Locate the cell with the specified text and output its (X, Y) center coordinate. 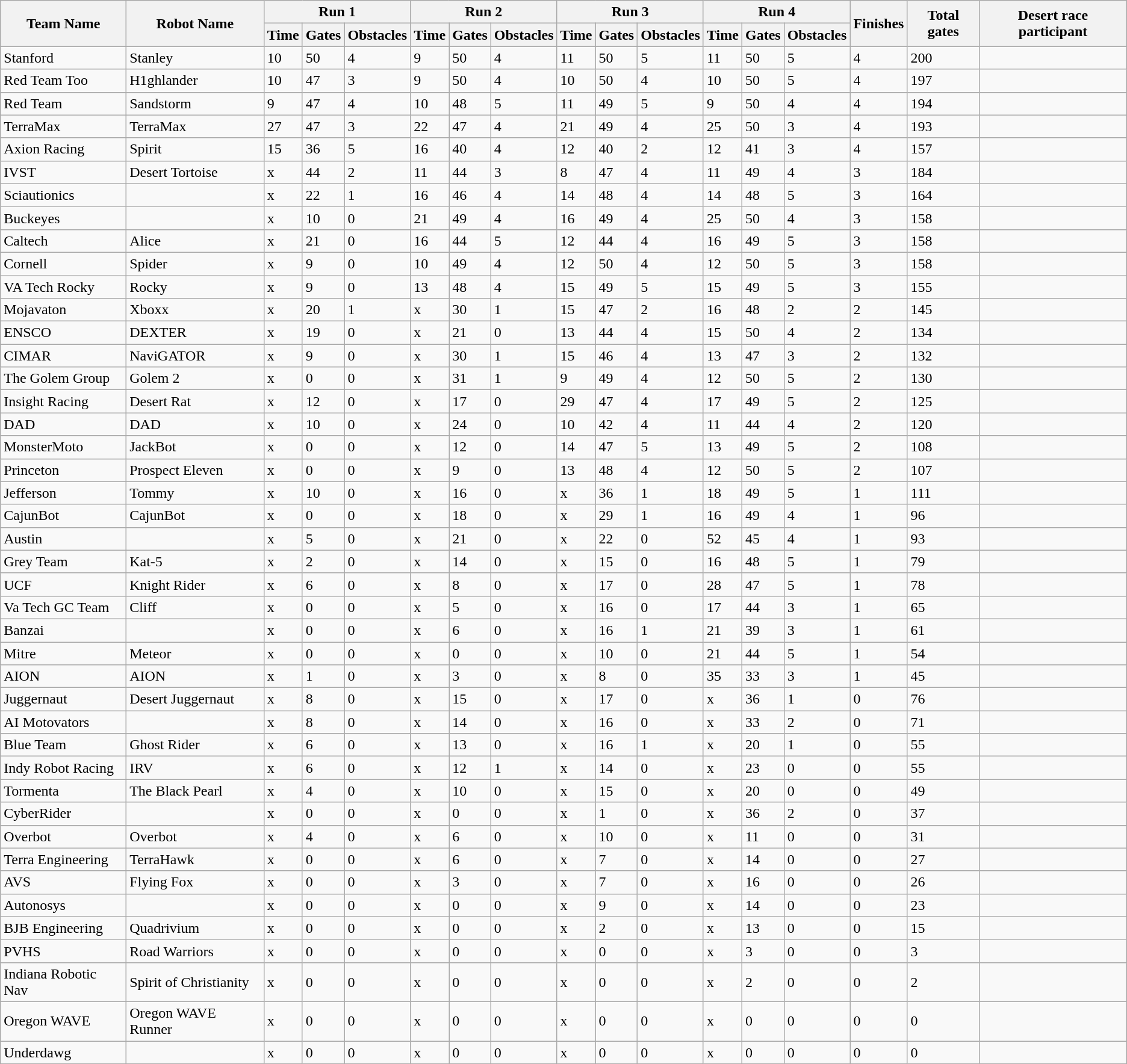
200 (943, 58)
Banzai (64, 630)
Oregon WAVE (64, 1021)
Rocky (195, 287)
Knight Rider (195, 584)
Terra Engineering (64, 859)
Cliff (195, 607)
Finishes (879, 23)
Mitre (64, 653)
The Golem Group (64, 379)
96 (943, 516)
PVHS (64, 951)
52 (722, 539)
41 (763, 149)
Underdawg (64, 1053)
35 (722, 676)
19 (323, 333)
193 (943, 126)
Kat-5 (195, 561)
164 (943, 195)
Insight Racing (64, 401)
Total gates (943, 23)
Meteor (195, 653)
Quadrivium (195, 928)
IRV (195, 768)
VA Tech Rocky (64, 287)
28 (722, 584)
AVS (64, 882)
CyberRider (64, 814)
42 (616, 424)
Tommy (195, 493)
Red Team Too (64, 81)
Sandstorm (195, 104)
TerraHawk (195, 859)
Spirit (195, 149)
Desert Rat (195, 401)
26 (943, 882)
132 (943, 356)
Robot Name (195, 23)
H1ghlander (195, 81)
Run 4 (777, 12)
Sciautionics (64, 195)
Run 1 (337, 12)
145 (943, 310)
39 (763, 630)
134 (943, 333)
Alice (195, 241)
Road Warriors (195, 951)
Run 3 (630, 12)
197 (943, 81)
Prospect Eleven (195, 470)
ENSCO (64, 333)
Run 2 (484, 12)
111 (943, 493)
125 (943, 401)
Flying Fox (195, 882)
Cornell (64, 264)
DEXTER (195, 333)
Indiana Robotic Nav (64, 982)
130 (943, 379)
Xboxx (195, 310)
Va Tech GC Team (64, 607)
Tormenta (64, 791)
71 (943, 722)
The Black Pearl (195, 791)
157 (943, 149)
Red Team (64, 104)
65 (943, 607)
Indy Robot Racing (64, 768)
NaviGATOR (195, 356)
107 (943, 470)
194 (943, 104)
Spirit of Christianity (195, 982)
MonsterMoto (64, 447)
Axion Racing (64, 149)
24 (470, 424)
76 (943, 699)
AI Motovators (64, 722)
Golem 2 (195, 379)
54 (943, 653)
CIMAR (64, 356)
Desert Juggernaut (195, 699)
Buckeyes (64, 218)
120 (943, 424)
IVST (64, 172)
Mojavaton (64, 310)
Ghost Rider (195, 745)
Desert Tortoise (195, 172)
78 (943, 584)
Team Name (64, 23)
Grey Team (64, 561)
184 (943, 172)
Autonosys (64, 905)
79 (943, 561)
93 (943, 539)
Desert race participant (1054, 23)
Stanford (64, 58)
Caltech (64, 241)
Juggernaut (64, 699)
108 (943, 447)
Austin (64, 539)
Jefferson (64, 493)
Stanley (195, 58)
61 (943, 630)
JackBot (195, 447)
Princeton (64, 470)
Blue Team (64, 745)
Oregon WAVE Runner (195, 1021)
155 (943, 287)
37 (943, 814)
Spider (195, 264)
UCF (64, 584)
BJB Engineering (64, 928)
